Capture the cell that displays the provided text and extract its (x, y) central coordinate. 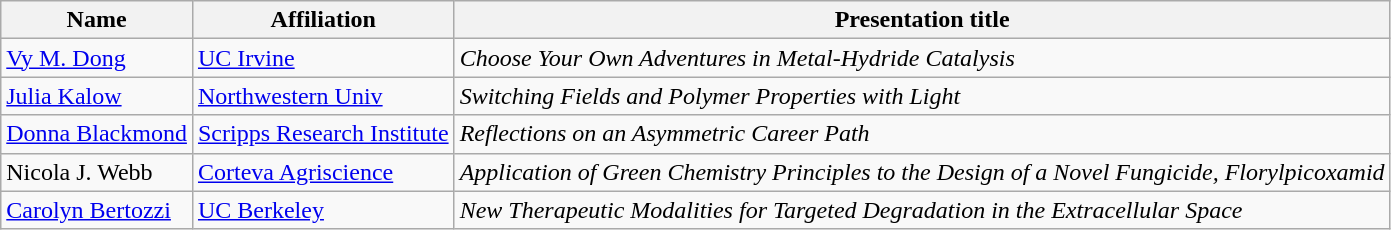
Scripps Research Institute (323, 134)
Donna Blackmond (97, 134)
Affiliation (323, 20)
Switching Fields and Polymer Properties with Light (922, 96)
Carolyn Bertozzi (97, 210)
Nicola J. Webb (97, 172)
Julia Kalow (97, 96)
Corteva Agriscience (323, 172)
Vy M. Dong (97, 58)
Reflections on an Asymmetric Career Path (922, 134)
UC Irvine (323, 58)
Northwestern Univ (323, 96)
Choose Your Own Adventures in Metal-Hydride Catalysis (922, 58)
Application of Green Chemistry Principles to the Design of a Novel Fungicide, Florylpicoxamid (922, 172)
Name (97, 20)
New Therapeutic Modalities for Targeted Degradation in the Extracellular Space (922, 210)
UC Berkeley (323, 210)
Presentation title (922, 20)
